Provide the [X, Y] coordinate of the cell's center where the given text is located.  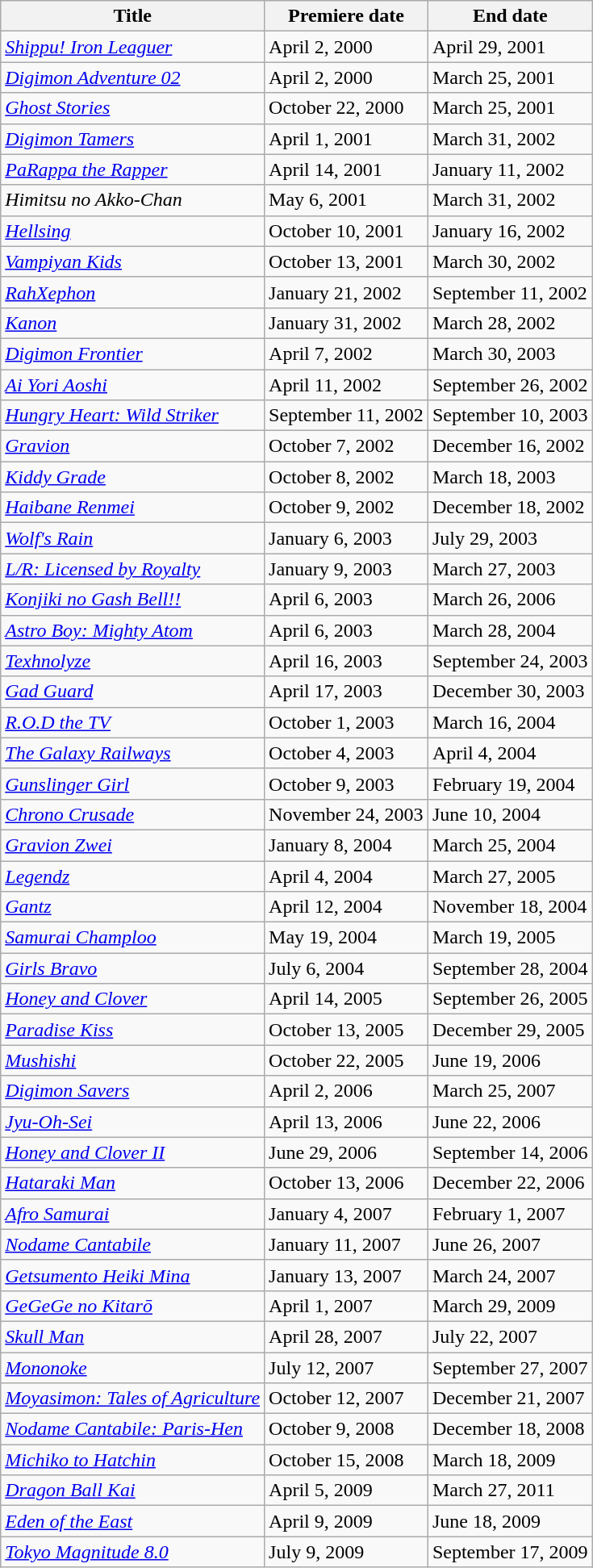
Digimon Adventure 02 [132, 77]
April 2, 2006 [347, 1091]
January 4, 2007 [347, 1214]
November 18, 2004 [510, 907]
End date [510, 16]
March 27, 2005 [510, 876]
Gravion Zwei [132, 845]
Hungry Heart: Wild Striker [132, 416]
Gad Guard [132, 692]
March 27, 2003 [510, 569]
Premiere date [347, 16]
Getsumento Heiki Mina [132, 1275]
April 9, 2009 [347, 1521]
December 18, 2008 [510, 1429]
October 4, 2003 [347, 753]
March 27, 2011 [510, 1491]
January 13, 2007 [347, 1275]
Vampiyan Kids [132, 261]
May 19, 2004 [347, 938]
December 22, 2006 [510, 1183]
June 18, 2009 [510, 1521]
October 12, 2007 [347, 1399]
January 11, 2007 [347, 1244]
January 8, 2004 [347, 845]
April 29, 2001 [510, 47]
September 24, 2003 [510, 661]
January 21, 2002 [347, 292]
Michiko to Hatchin [132, 1460]
Ghost Stories [132, 108]
April 7, 2002 [347, 353]
Tokyo Magnitude 8.0 [132, 1552]
October 22, 2005 [347, 1060]
Digimon Frontier [132, 353]
PaRappa the Rapper [132, 169]
December 21, 2007 [510, 1399]
RahXephon [132, 292]
Konjiki no Gash Bell!! [132, 600]
Honey and Clover [132, 999]
Himitsu no Akko-Chan [132, 200]
September 14, 2006 [510, 1152]
January 16, 2002 [510, 231]
February 19, 2004 [510, 784]
May 6, 2001 [347, 200]
Gantz [132, 907]
The Galaxy Railways [132, 753]
April 12, 2004 [347, 907]
April 1, 2001 [347, 139]
January 11, 2002 [510, 169]
Kanon [132, 323]
Texhnolyze [132, 661]
Digimon Tamers [132, 139]
Mononoke [132, 1368]
Nodame Cantabile: Paris-Hen [132, 1429]
October 13, 2001 [347, 261]
June 22, 2006 [510, 1122]
Afro Samurai [132, 1214]
Samurai Champloo [132, 938]
June 29, 2006 [347, 1152]
September 26, 2005 [510, 999]
March 26, 2006 [510, 600]
Girls Bravo [132, 968]
March 18, 2003 [510, 477]
September 17, 2009 [510, 1552]
October 9, 2002 [347, 508]
April 17, 2003 [347, 692]
April 14, 2005 [347, 999]
April 5, 2009 [347, 1491]
Astro Boy: Mighty Atom [132, 630]
December 29, 2005 [510, 1030]
October 9, 2003 [347, 784]
July 6, 2004 [347, 968]
Moyasimon: Tales of Agriculture [132, 1399]
July 22, 2007 [510, 1336]
April 13, 2006 [347, 1122]
April 16, 2003 [347, 661]
March 19, 2005 [510, 938]
September 10, 2003 [510, 416]
March 29, 2009 [510, 1306]
Title [132, 16]
April 14, 2001 [347, 169]
October 13, 2005 [347, 1030]
Wolf's Rain [132, 538]
December 16, 2002 [510, 446]
June 10, 2004 [510, 814]
Digimon Savers [132, 1091]
October 1, 2003 [347, 722]
Honey and Clover II [132, 1152]
June 26, 2007 [510, 1244]
Kiddy Grade [132, 477]
October 10, 2001 [347, 231]
Jyu-Oh-Sei [132, 1122]
Chrono Crusade [132, 814]
Haibane Renmei [132, 508]
March 28, 2004 [510, 630]
December 30, 2003 [510, 692]
Nodame Cantabile [132, 1244]
Legendz [132, 876]
Paradise Kiss [132, 1030]
April 1, 2007 [347, 1306]
October 9, 2008 [347, 1429]
January 6, 2003 [347, 538]
Skull Man [132, 1336]
September 28, 2004 [510, 968]
June 19, 2006 [510, 1060]
R.O.D the TV [132, 722]
Shippu! Iron Leaguer [132, 47]
November 24, 2003 [347, 814]
Dragon Ball Kai [132, 1491]
March 25, 2007 [510, 1091]
July 9, 2009 [347, 1552]
Eden of the East [132, 1521]
January 9, 2003 [347, 569]
GeGeGe no Kitarō [132, 1306]
December 18, 2002 [510, 508]
Hataraki Man [132, 1183]
October 13, 2006 [347, 1183]
July 29, 2003 [510, 538]
January 31, 2002 [347, 323]
Hellsing [132, 231]
March 30, 2003 [510, 353]
March 16, 2004 [510, 722]
October 15, 2008 [347, 1460]
March 30, 2002 [510, 261]
October 7, 2002 [347, 446]
March 25, 2004 [510, 845]
April 11, 2002 [347, 385]
September 26, 2002 [510, 385]
Gravion [132, 446]
Mushishi [132, 1060]
September 27, 2007 [510, 1368]
October 22, 2000 [347, 108]
March 28, 2002 [510, 323]
April 28, 2007 [347, 1336]
Ai Yori Aoshi [132, 385]
March 18, 2009 [510, 1460]
February 1, 2007 [510, 1214]
Gunslinger Girl [132, 784]
October 8, 2002 [347, 477]
L/R: Licensed by Royalty [132, 569]
March 24, 2007 [510, 1275]
July 12, 2007 [347, 1368]
